Return [X, Y] of the center of cell containing provided text 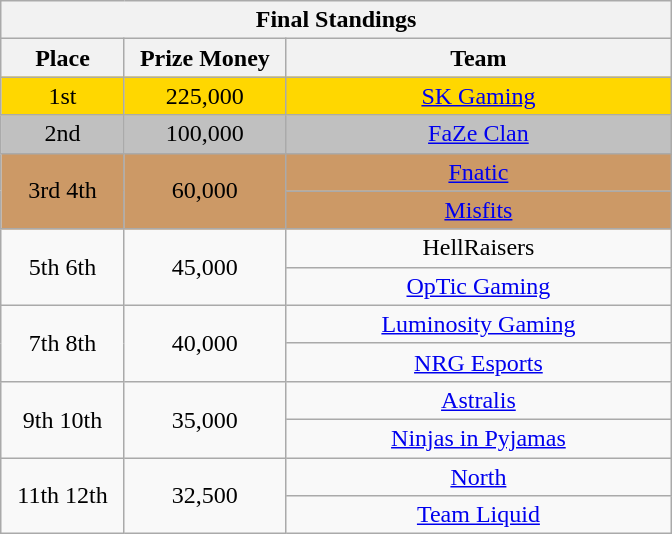
100,000 [204, 134]
Fnatic [478, 172]
NRG Esports [478, 362]
North [478, 477]
Astralis [478, 400]
Prize Money [204, 58]
225,000 [204, 96]
32,500 [204, 496]
1st [63, 96]
Luminosity Gaming [478, 324]
9th 10th [63, 419]
Final Standings [336, 20]
Team [478, 58]
OpTic Gaming [478, 286]
7th 8th [63, 343]
60,000 [204, 191]
5th 6th [63, 267]
45,000 [204, 267]
HellRaisers [478, 248]
3rd 4th [63, 191]
Place [63, 58]
40,000 [204, 343]
Ninjas in Pyjamas [478, 438]
2nd [63, 134]
Team Liquid [478, 515]
35,000 [204, 419]
Misfits [478, 210]
SK Gaming [478, 96]
11th 12th [63, 496]
FaZe Clan [478, 134]
